Identify which cell holds the provided text, then report its (x, y) central coordinate. 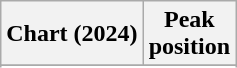
Chart (2024) (72, 34)
Peakposition (189, 34)
